Output the [X, Y] coordinate of the center of the cell containing the given text.  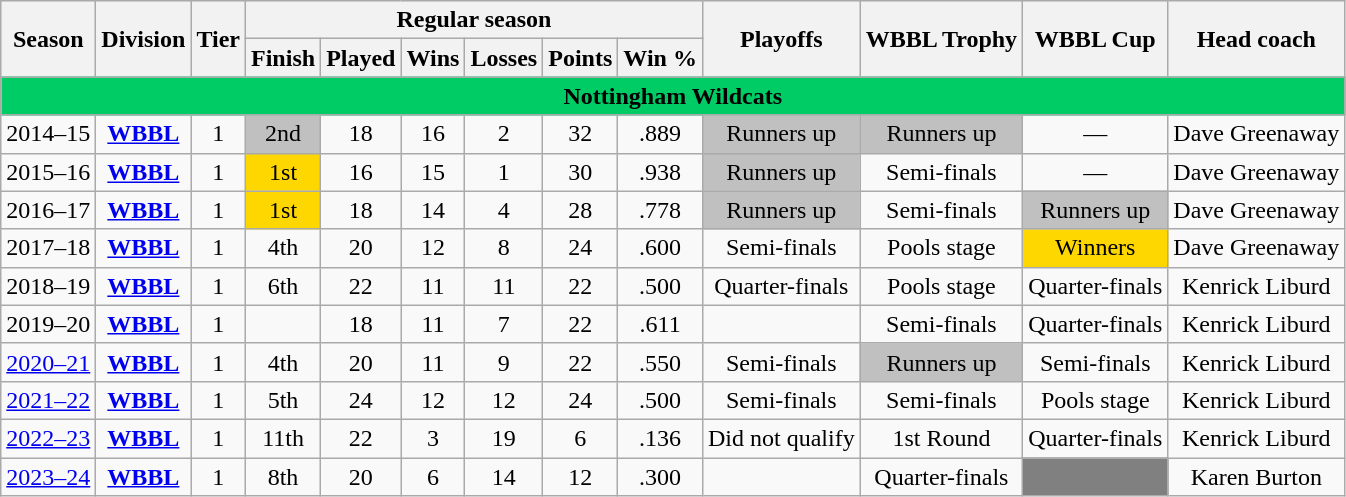
2022–23 [48, 438]
2019–20 [48, 324]
32 [580, 134]
.611 [660, 324]
6th [284, 286]
2 [504, 134]
Played [361, 58]
2023–24 [48, 477]
30 [580, 172]
2016–17 [48, 210]
Winners [1096, 248]
Losses [504, 58]
Season [48, 39]
11th [284, 438]
WBBL Cup [1096, 39]
.300 [660, 477]
5th [284, 400]
8th [284, 477]
.550 [660, 362]
7 [504, 324]
Nottingham Wildcats [673, 96]
2014–15 [48, 134]
Wins [433, 58]
28 [580, 210]
1st Round [941, 438]
Regular season [474, 20]
2017–18 [48, 248]
Win % [660, 58]
Division [144, 39]
15 [433, 172]
4 [504, 210]
3 [433, 438]
Points [580, 58]
.600 [660, 248]
.778 [660, 210]
Did not qualify [781, 438]
.136 [660, 438]
WBBL Trophy [941, 39]
Playoffs [781, 39]
.938 [660, 172]
2015–16 [48, 172]
Tier [218, 39]
.889 [660, 134]
2021–22 [48, 400]
2018–19 [48, 286]
Head coach [1256, 39]
2020–21 [48, 362]
9 [504, 362]
19 [504, 438]
Finish [284, 58]
8 [504, 248]
Karen Burton [1256, 477]
2nd [284, 134]
